Return the (x, y) coordinate for the center point of the cell that contains the specified text.  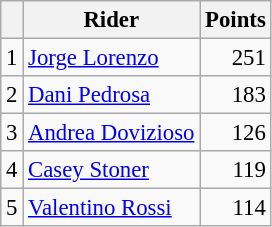
Rider (112, 20)
119 (236, 170)
4 (12, 170)
Dani Pedrosa (112, 95)
Casey Stoner (112, 170)
2 (12, 95)
251 (236, 58)
Jorge Lorenzo (112, 58)
Andrea Dovizioso (112, 133)
5 (12, 208)
126 (236, 133)
Points (236, 20)
3 (12, 133)
183 (236, 95)
114 (236, 208)
Valentino Rossi (112, 208)
1 (12, 58)
